Capture the cell that displays the provided text and extract its (X, Y) central coordinate. 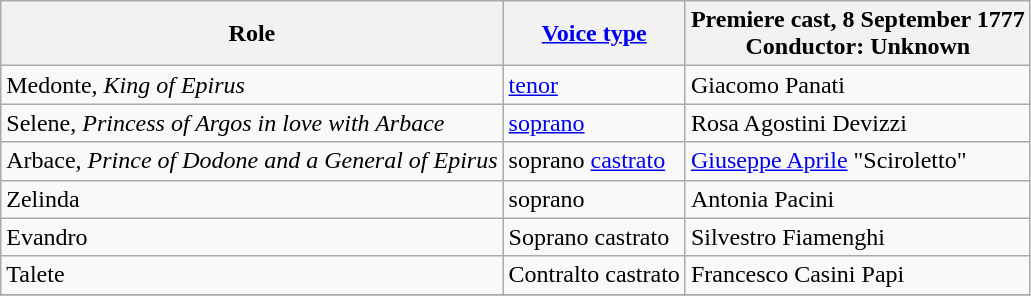
tenor (594, 85)
Medonte, King of Epirus (252, 85)
Role (252, 34)
Francesco Casini Papi (858, 275)
Giuseppe Aprile "Sciroletto" (858, 161)
Contralto castrato (594, 275)
Selene, Princess of Argos in love with Arbace (252, 123)
Zelinda (252, 199)
Voice type (594, 34)
Arbace, Prince of Dodone and a General of Epirus (252, 161)
Silvestro Fiamenghi (858, 237)
Premiere cast, 8 September 1777Conductor: Unknown (858, 34)
Antonia Pacini (858, 199)
Talete (252, 275)
Rosa Agostini Devizzi (858, 123)
Evandro (252, 237)
soprano castrato (594, 161)
Giacomo Panati (858, 85)
Soprano castrato (594, 237)
